Locate the cell with the specified text and output its (X, Y) center coordinate. 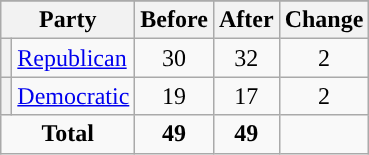
32 (246, 58)
17 (246, 96)
Before (174, 20)
Change (324, 20)
Total (68, 134)
Democratic (74, 96)
Party (68, 20)
After (246, 20)
Republican (74, 58)
30 (174, 58)
19 (174, 96)
